From the cell containing the given text, extract its center point as (X, Y) coordinate. 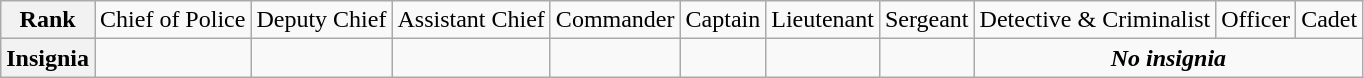
Officer (1256, 20)
Commander (615, 20)
No insignia (1168, 58)
Captain (723, 20)
Rank (48, 20)
Cadet (1330, 20)
Lieutenant (823, 20)
Sergeant (926, 20)
Chief of Police (173, 20)
Detective & Criminalist (1095, 20)
Insignia (48, 58)
Deputy Chief (322, 20)
Assistant Chief (471, 20)
